Pinpoint the cell where the given text exists, returning its [x, y] midpoint coordinate. 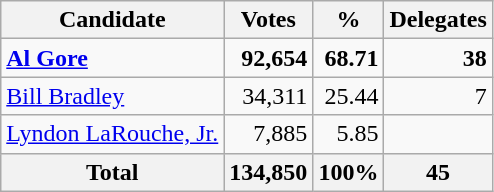
7,885 [268, 134]
5.85 [348, 134]
Lyndon LaRouche, Jr. [112, 134]
45 [438, 172]
Candidate [112, 20]
% [348, 20]
68.71 [348, 58]
Al Gore [112, 58]
134,850 [268, 172]
Votes [268, 20]
34,311 [268, 96]
Total [112, 172]
25.44 [348, 96]
92,654 [268, 58]
Bill Bradley [112, 96]
100% [348, 172]
7 [438, 96]
38 [438, 58]
Delegates [438, 20]
